For the text-containing cell, return its midpoint in (X, Y) coordinate format. 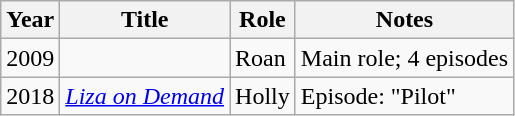
Year (30, 20)
Role (263, 20)
Title (145, 20)
Episode: "Pilot" (404, 96)
2018 (30, 96)
Notes (404, 20)
Main role; 4 episodes (404, 58)
Liza on Demand (145, 96)
2009 (30, 58)
Roan (263, 58)
Holly (263, 96)
